Return [x, y] of the center of cell containing provided text 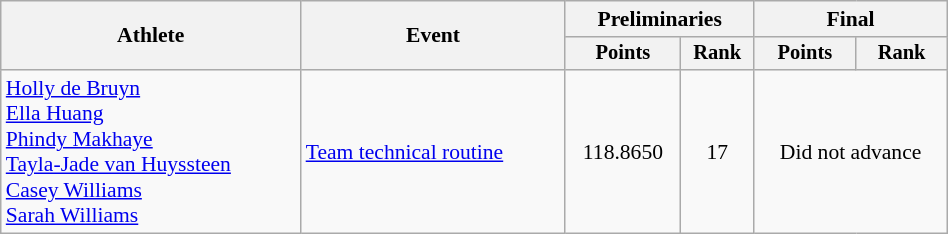
Final [850, 19]
Preliminaries [660, 19]
Event [434, 36]
Team technical routine [434, 152]
Athlete [151, 36]
Did not advance [850, 152]
118.8650 [622, 152]
Holly de BruynElla HuangPhindy MakhayeTayla-Jade van HuyssteenCasey WilliamsSarah Williams [151, 152]
17 [716, 152]
